Output the [X, Y] coordinate of the center of the cell containing the given text.  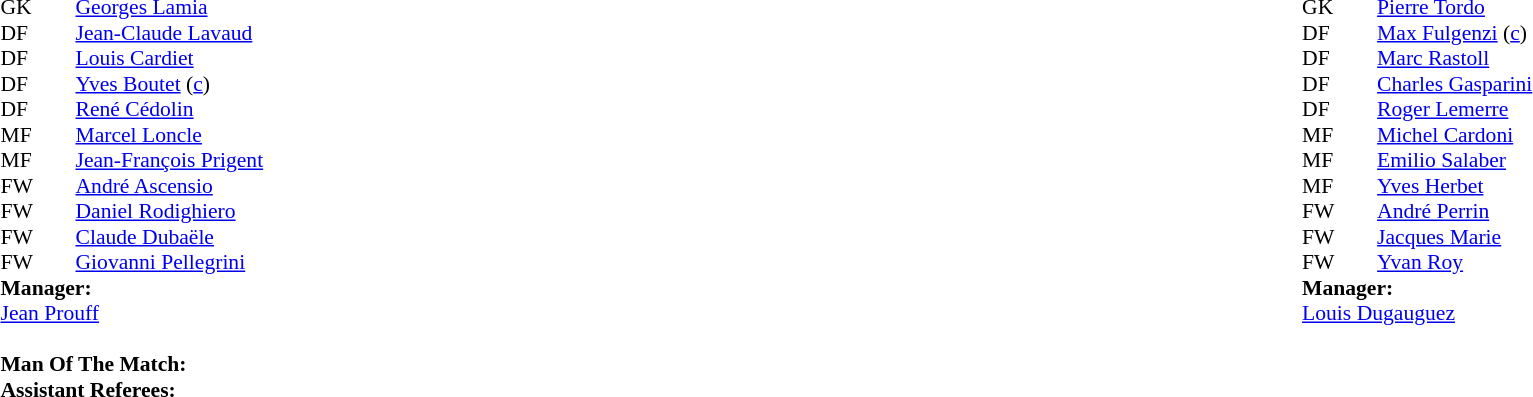
Roger Lemerre [1454, 109]
Michel Cardoni [1454, 135]
André Perrin [1454, 211]
Marcel Loncle [170, 135]
André Ascensio [170, 186]
Yvan Roy [1454, 263]
Daniel Rodighiero [170, 211]
Louis Cardiet [170, 59]
Marc Rastoll [1454, 59]
Max Fulgenzi (c) [1454, 33]
Giovanni Pellegrini [170, 263]
René Cédolin [170, 109]
Jean-François Prigent [170, 161]
Yves Boutet (c) [170, 84]
Charles Gasparini [1454, 84]
Jean-Claude Lavaud [170, 33]
Emilio Salaber [1454, 161]
Jacques Marie [1454, 237]
Claude Dubaële [170, 237]
Louis Dugauguez [1417, 313]
Yves Herbet [1454, 186]
